Identify which cell holds the provided text, then report its (x, y) central coordinate. 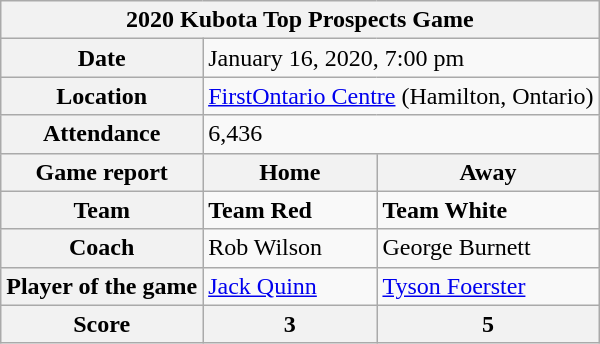
FirstOntario Centre (Hamilton, Ontario) (401, 96)
Attendance (102, 134)
Jack Quinn (290, 286)
Player of the game (102, 286)
2020 Kubota Top Prospects Game (300, 20)
Coach (102, 248)
Away (488, 172)
Team White (488, 210)
6,436 (401, 134)
Rob Wilson (290, 248)
Score (102, 324)
Home (290, 172)
5 (488, 324)
3 (290, 324)
Date (102, 58)
Tyson Foerster (488, 286)
Location (102, 96)
Game report (102, 172)
Team (102, 210)
George Burnett (488, 248)
January 16, 2020, 7:00 pm (401, 58)
Team Red (290, 210)
